Scan for the cell matching the given text and deliver its [x, y] coordinate at center. 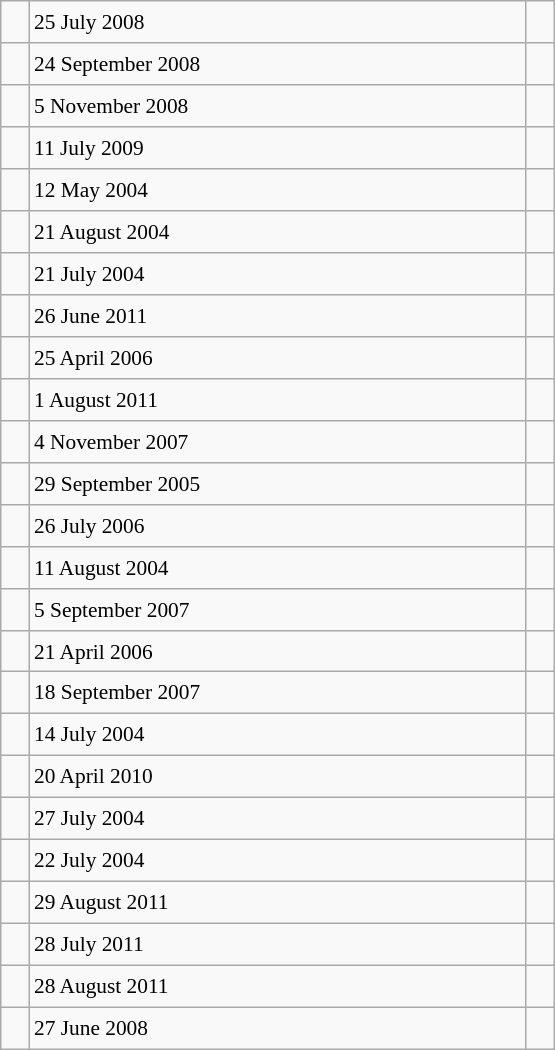
29 August 2011 [278, 903]
21 July 2004 [278, 274]
22 July 2004 [278, 861]
11 July 2009 [278, 148]
12 May 2004 [278, 190]
28 August 2011 [278, 986]
21 August 2004 [278, 232]
11 August 2004 [278, 567]
26 July 2006 [278, 525]
28 July 2011 [278, 945]
18 September 2007 [278, 693]
5 November 2008 [278, 106]
27 June 2008 [278, 1028]
27 July 2004 [278, 819]
4 November 2007 [278, 441]
25 July 2008 [278, 22]
20 April 2010 [278, 777]
25 April 2006 [278, 358]
21 April 2006 [278, 651]
29 September 2005 [278, 483]
1 August 2011 [278, 399]
24 September 2008 [278, 64]
5 September 2007 [278, 609]
26 June 2011 [278, 316]
14 July 2004 [278, 735]
